Scan for the cell matching the given text and deliver its [x, y] coordinate at center. 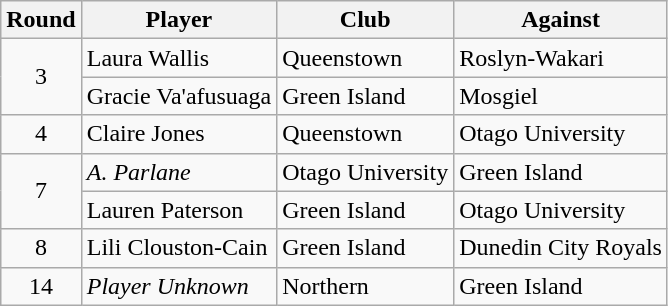
Club [366, 20]
Mosgiel [561, 96]
3 [41, 77]
Laura Wallis [179, 58]
Roslyn-Wakari [561, 58]
Player [179, 20]
A. Parlane [179, 172]
4 [41, 134]
Dunedin City Royals [561, 248]
Player Unknown [179, 286]
Against [561, 20]
Northern [366, 286]
Gracie Va'afusuaga [179, 96]
Lauren Paterson [179, 210]
8 [41, 248]
Claire Jones [179, 134]
Round [41, 20]
7 [41, 191]
14 [41, 286]
Lili Clouston-Cain [179, 248]
